Provide the (X, Y) coordinate of the cell's center where the given text is located.  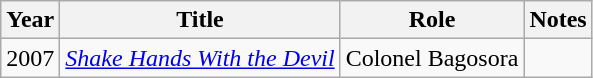
Role (432, 20)
Shake Hands With the Devil (200, 58)
Year (30, 20)
Colonel Bagosora (432, 58)
Title (200, 20)
Notes (558, 20)
2007 (30, 58)
